From the cell containing the given text, extract its center point as (X, Y) coordinate. 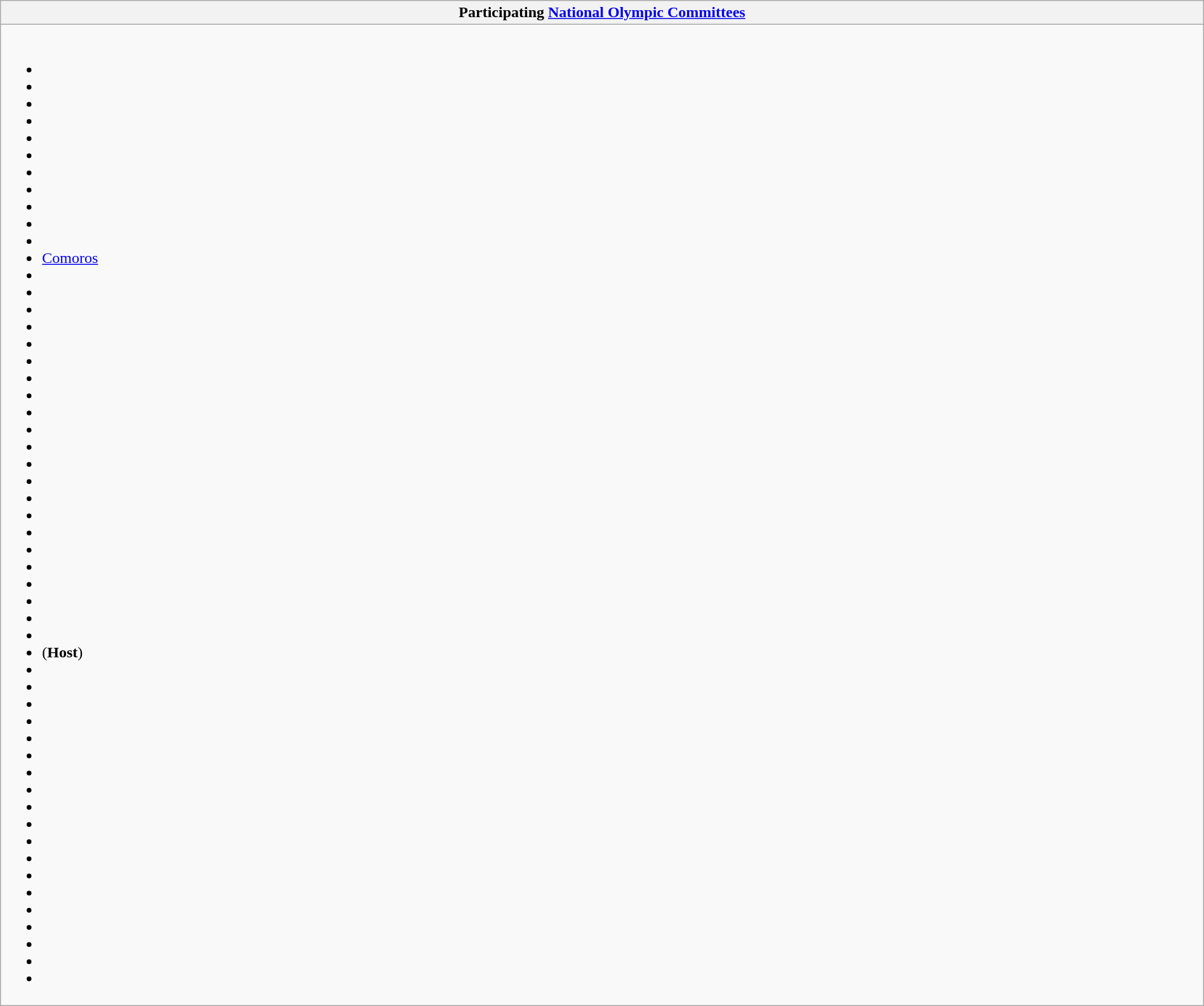
Comoros (Host) (602, 515)
Participating National Olympic Committees (602, 13)
